Find where the given text appears and provide that cell's center as (X, Y) coordinate. 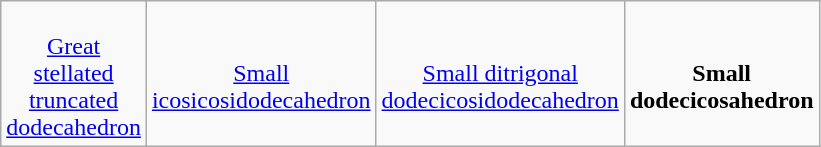
Great stellated truncated dodecahedron (74, 74)
Small icosicosidodecahedron (261, 74)
Small dodecicosahedron (722, 74)
Small ditrigonal dodecicosidodecahedron (500, 74)
